Scan for the cell matching the given text and deliver its (x, y) coordinate at center. 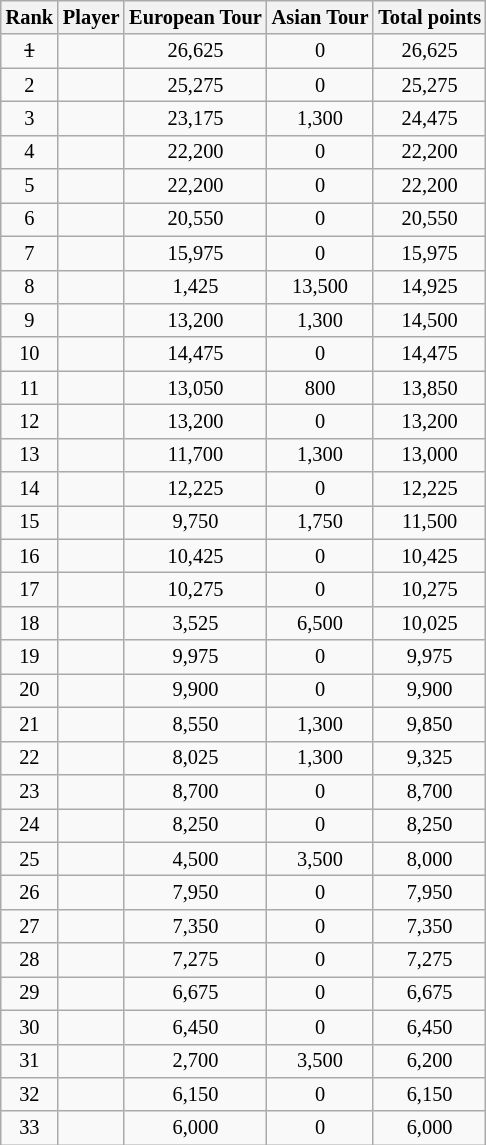
22 (30, 758)
31 (30, 1061)
18 (30, 623)
13,850 (430, 388)
1,425 (195, 287)
30 (30, 1027)
16 (30, 556)
6,200 (430, 1061)
4 (30, 152)
10,025 (430, 623)
29 (30, 993)
Rank (30, 17)
11 (30, 388)
24 (30, 825)
11,500 (430, 522)
13,050 (195, 388)
32 (30, 1094)
13 (30, 455)
12 (30, 421)
17 (30, 589)
6,500 (320, 623)
11,700 (195, 455)
13,000 (430, 455)
15 (30, 522)
21 (30, 724)
23 (30, 791)
Player (91, 17)
10 (30, 354)
3 (30, 118)
European Tour (195, 17)
13,500 (320, 287)
4,500 (195, 859)
14 (30, 489)
1 (30, 51)
9,750 (195, 522)
24,475 (430, 118)
8,000 (430, 859)
14,925 (430, 287)
Total points (430, 17)
26 (30, 892)
3,525 (195, 623)
23,175 (195, 118)
9 (30, 320)
33 (30, 1128)
8,550 (195, 724)
19 (30, 657)
28 (30, 960)
20 (30, 690)
9,325 (430, 758)
8,025 (195, 758)
1,750 (320, 522)
14,500 (430, 320)
27 (30, 926)
5 (30, 186)
6 (30, 219)
2 (30, 85)
Asian Tour (320, 17)
25 (30, 859)
2,700 (195, 1061)
7 (30, 253)
9,850 (430, 724)
800 (320, 388)
8 (30, 287)
